Search for the cell housing the specified text and yield its [X, Y] center coordinate. 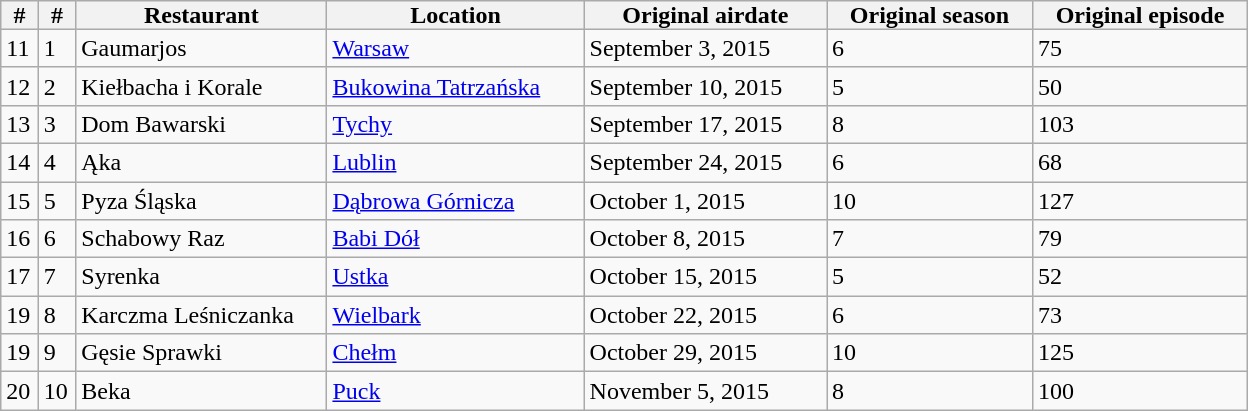
2 [57, 86]
October 29, 2015 [705, 353]
Location [456, 15]
13 [20, 124]
Original season [930, 15]
September 17, 2015 [705, 124]
125 [1140, 353]
September 10, 2015 [705, 86]
Schabowy Raz [202, 239]
Original airdate [705, 15]
68 [1140, 162]
Beka [202, 391]
9 [57, 353]
Bukowina Tatrzańska [456, 86]
4 [57, 162]
1 [57, 48]
79 [1140, 239]
Pyza Śląska [202, 201]
October 15, 2015 [705, 277]
12 [20, 86]
11 [20, 48]
73 [1140, 315]
17 [20, 277]
Dąbrowa Górnicza [456, 201]
October 22, 2015 [705, 315]
October 1, 2015 [705, 201]
October 8, 2015 [705, 239]
50 [1140, 86]
100 [1140, 391]
75 [1140, 48]
Gęsie Sprawki [202, 353]
Syrenka [202, 277]
Restaurant [202, 15]
Chełm [456, 353]
20 [20, 391]
14 [20, 162]
3 [57, 124]
127 [1140, 201]
Original episode [1140, 15]
Warsaw [456, 48]
Ustka [456, 277]
Gaumarjos [202, 48]
Ąka [202, 162]
November 5, 2015 [705, 391]
Puck [456, 391]
103 [1140, 124]
Lublin [456, 162]
16 [20, 239]
Dom Bawarski [202, 124]
15 [20, 201]
Kiełbacha i Korale [202, 86]
Karczma Leśniczanka [202, 315]
Babi Dół [456, 239]
52 [1140, 277]
Wielbark [456, 315]
Tychy [456, 124]
September 3, 2015 [705, 48]
September 24, 2015 [705, 162]
